Return the [x, y] coordinate for the center point of the cell that contains the specified text.  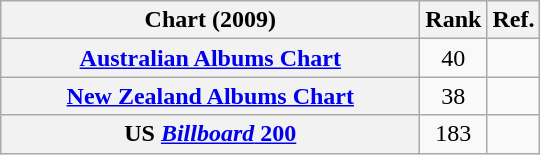
New Zealand Albums Chart [210, 96]
Australian Albums Chart [210, 58]
Ref. [514, 20]
183 [454, 134]
US Billboard 200 [210, 134]
40 [454, 58]
Chart (2009) [210, 20]
Rank [454, 20]
38 [454, 96]
